Determine the [x, y] coordinate at the center of the cell enclosing the given text.  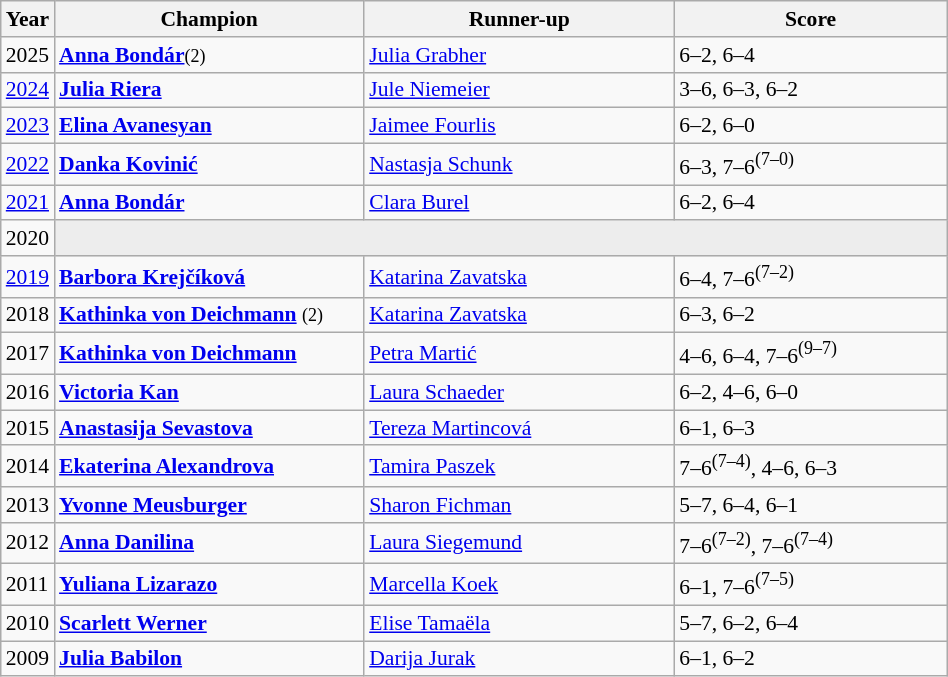
2017 [28, 354]
2023 [28, 126]
Julia Riera [209, 90]
7–6(7–4), 4–6, 6–3 [810, 466]
2013 [28, 505]
7–6(7–2), 7–6(7–4) [810, 544]
Elina Avanesyan [209, 126]
6–1, 7–6(7–5) [810, 584]
Anastasija Sevastova [209, 428]
Anna Bondár [209, 203]
2021 [28, 203]
6–3, 6–2 [810, 316]
Laura Schaeder [519, 392]
Elise Tamaëla [519, 623]
6–1, 6–2 [810, 659]
Yvonne Meusburger [209, 505]
2015 [28, 428]
2010 [28, 623]
6–2, 6–0 [810, 126]
Score [810, 19]
2024 [28, 90]
3–6, 6–3, 6–2 [810, 90]
2022 [28, 164]
2009 [28, 659]
Marcella Koek [519, 584]
6–1, 6–3 [810, 428]
Ekaterina Alexandrova [209, 466]
Danka Kovinić [209, 164]
2016 [28, 392]
Jaimee Fourlis [519, 126]
2025 [28, 55]
Barbora Krejčíková [209, 276]
Victoria Kan [209, 392]
Kathinka von Deichmann (2) [209, 316]
2018 [28, 316]
2020 [28, 239]
6–2, 4–6, 6–0 [810, 392]
Anna Bondár(2) [209, 55]
Tereza Martincová [519, 428]
2019 [28, 276]
5–7, 6–4, 6–1 [810, 505]
Darija Jurak [519, 659]
Clara Burel [519, 203]
4–6, 6–4, 7–6(9–7) [810, 354]
Laura Siegemund [519, 544]
Kathinka von Deichmann [209, 354]
2011 [28, 584]
Tamira Paszek [519, 466]
2014 [28, 466]
Yuliana Lizarazo [209, 584]
Petra Martić [519, 354]
Sharon Fichman [519, 505]
Scarlett Werner [209, 623]
6–4, 7–6(7–2) [810, 276]
Nastasja Schunk [519, 164]
Champion [209, 19]
Year [28, 19]
Julia Grabher [519, 55]
Julia Babilon [209, 659]
Anna Danilina [209, 544]
Jule Niemeier [519, 90]
2012 [28, 544]
5–7, 6–2, 6–4 [810, 623]
6–3, 7–6(7–0) [810, 164]
Runner-up [519, 19]
